Extract the [x, y] coordinate from the center of the cell holding the provided text.  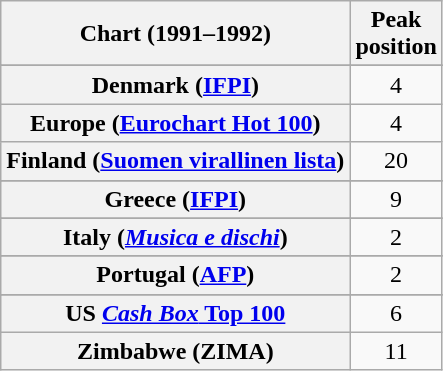
Peakposition [396, 34]
Zimbabwe (ZIMA) [176, 351]
Europe (Eurochart Hot 100) [176, 123]
9 [396, 199]
11 [396, 351]
Italy (Musica e dischi) [176, 237]
Finland (Suomen virallinen lista) [176, 161]
Portugal (AFP) [176, 275]
Greece (IFPI) [176, 199]
US Cash Box Top 100 [176, 313]
20 [396, 161]
6 [396, 313]
Denmark (IFPI) [176, 85]
Chart (1991–1992) [176, 34]
